Search for the cell housing the specified text and yield its [x, y] center coordinate. 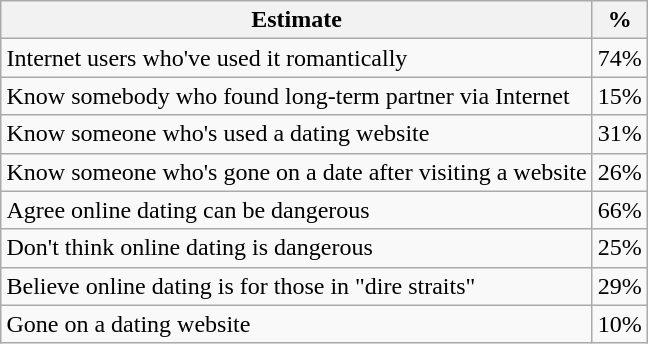
Internet users who've used it romantically [296, 58]
10% [620, 324]
29% [620, 286]
Know somebody who found long-term partner via Internet [296, 96]
Estimate [296, 20]
% [620, 20]
Believe online dating is for those in "dire straits" [296, 286]
31% [620, 134]
15% [620, 96]
Know someone who's used a dating website [296, 134]
Agree online dating can be dangerous [296, 210]
26% [620, 172]
66% [620, 210]
Gone on a dating website [296, 324]
25% [620, 248]
Know someone who's gone on a date after visiting a website [296, 172]
Don't think online dating is dangerous [296, 248]
74% [620, 58]
